Provide the (X, Y) coordinate of the cell's center where the given text is located.  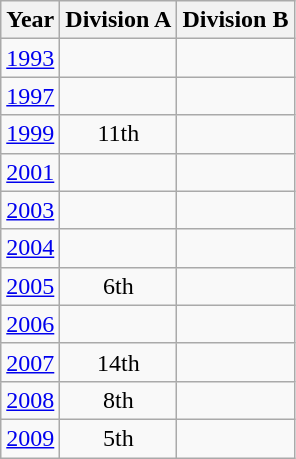
1993 (30, 58)
11th (118, 134)
2006 (30, 324)
2008 (30, 400)
1997 (30, 96)
Division B (236, 20)
Division A (118, 20)
8th (118, 400)
14th (118, 362)
5th (118, 438)
2007 (30, 362)
1999 (30, 134)
2005 (30, 286)
2004 (30, 248)
2001 (30, 172)
Year (30, 20)
2009 (30, 438)
6th (118, 286)
2003 (30, 210)
